For the text-containing cell, return its midpoint in [x, y] coordinate format. 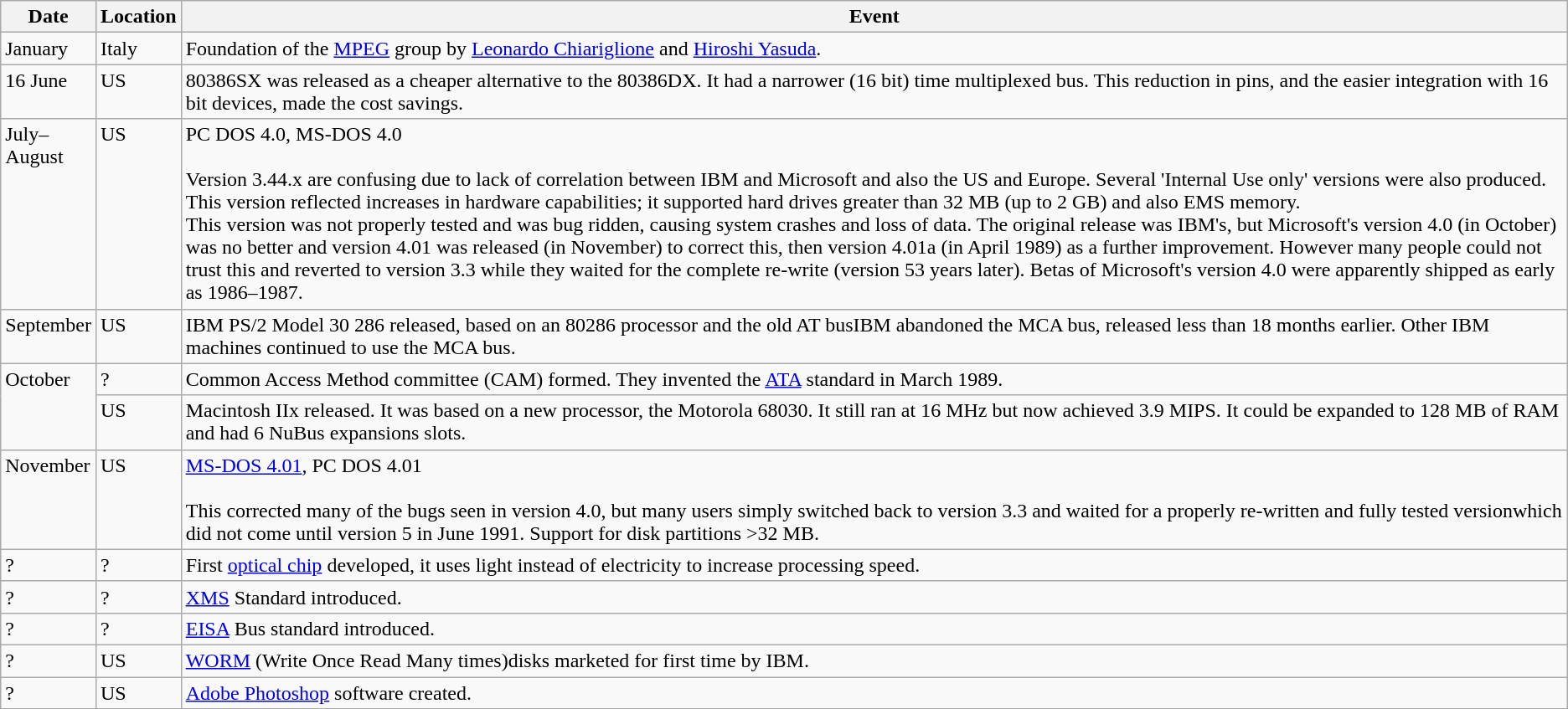
16 June [49, 92]
XMS Standard introduced. [874, 597]
January [49, 49]
Adobe Photoshop software created. [874, 692]
Event [874, 17]
Location [138, 17]
Date [49, 17]
Italy [138, 49]
Common Access Method committee (CAM) formed. They invented the ATA standard in March 1989. [874, 379]
September [49, 337]
EISA Bus standard introduced. [874, 629]
First optical chip developed, it uses light instead of electricity to increase processing speed. [874, 565]
July–August [49, 214]
October [49, 407]
WORM (Write Once Read Many times)disks marketed for first time by IBM. [874, 660]
Foundation of the MPEG group by Leonardo Chiariglione and Hiroshi Yasuda. [874, 49]
November [49, 499]
